Output the [x, y] coordinate of the center of the cell containing the given text.  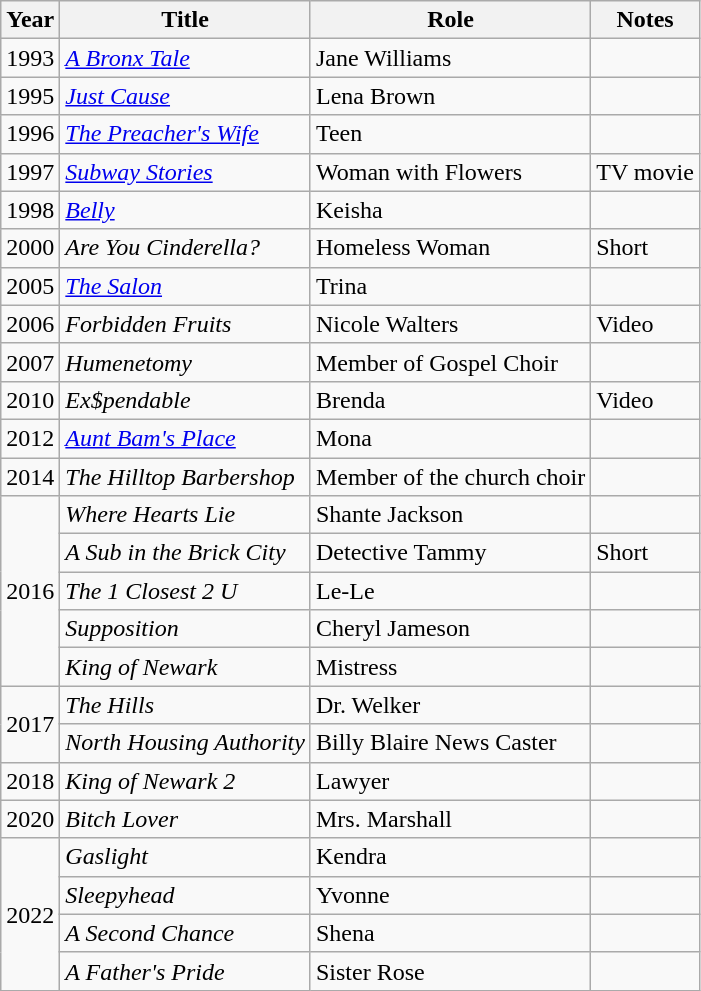
Subway Stories [186, 172]
Shante Jackson [450, 515]
Mona [450, 438]
Just Cause [186, 96]
Detective Tammy [450, 553]
Jane Williams [450, 58]
Le-Le [450, 591]
Teen [450, 134]
Homeless Woman [450, 248]
The Hills [186, 705]
Cheryl Jameson [450, 629]
Sleepyhead [186, 895]
A Second Chance [186, 933]
2007 [30, 362]
Billy Blaire News Caster [450, 743]
2014 [30, 477]
2000 [30, 248]
Woman with Flowers [450, 172]
The Hilltop Barbershop [186, 477]
The Preacher's Wife [186, 134]
1998 [30, 210]
Bitch Lover [186, 819]
King of Newark [186, 667]
1996 [30, 134]
Year [30, 20]
Forbidden Fruits [186, 324]
Title [186, 20]
1997 [30, 172]
Belly [186, 210]
2012 [30, 438]
2016 [30, 591]
2018 [30, 781]
2006 [30, 324]
Mrs. Marshall [450, 819]
A Sub in the Brick City [186, 553]
Supposition [186, 629]
Keisha [450, 210]
Aunt Bam's Place [186, 438]
Lawyer [450, 781]
Trina [450, 286]
A Bronx Tale [186, 58]
Humenetomy [186, 362]
TV movie [646, 172]
Sister Rose [450, 971]
Mistress [450, 667]
Notes [646, 20]
Member of the church choir [450, 477]
King of Newark 2 [186, 781]
A Father's Pride [186, 971]
Dr. Welker [450, 705]
Role [450, 20]
Where Hearts Lie [186, 515]
1995 [30, 96]
2010 [30, 400]
Are You Cinderella? [186, 248]
Yvonne [450, 895]
1993 [30, 58]
2005 [30, 286]
Ex$pendable [186, 400]
Lena Brown [450, 96]
Gaslight [186, 857]
2022 [30, 914]
North Housing Authority [186, 743]
Kendra [450, 857]
The Salon [186, 286]
Nicole Walters [450, 324]
Member of Gospel Choir [450, 362]
The 1 Closest 2 U [186, 591]
2020 [30, 819]
Shena [450, 933]
2017 [30, 724]
Brenda [450, 400]
